Output the (x, y) coordinate of the center of the cell containing the given text.  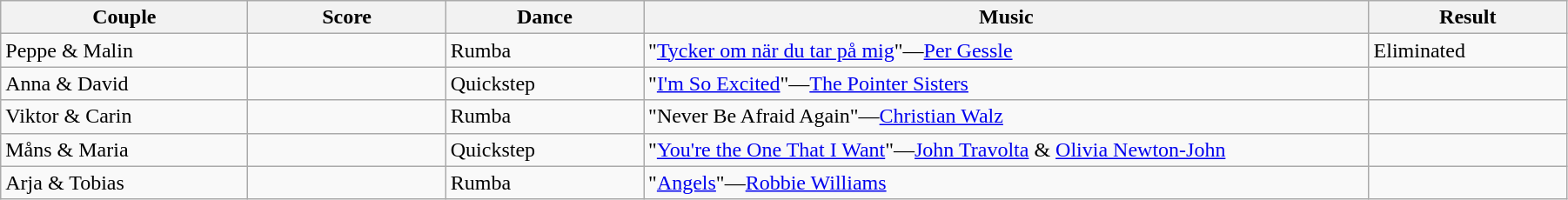
Arja & Tobias (124, 183)
Peppe & Malin (124, 50)
Anna & David (124, 83)
Score (346, 17)
"Never Be Afraid Again"—Christian Walz (1007, 117)
"Tycker om när du tar på mig"—Per Gessle (1007, 50)
Måns & Maria (124, 150)
Dance (545, 17)
"Angels"—Robbie Williams (1007, 183)
"You're the One That I Want"—John Travolta & Olivia Newton-John (1007, 150)
Music (1007, 17)
Viktor & Carin (124, 117)
Eliminated (1467, 50)
"I'm So Excited"—The Pointer Sisters (1007, 83)
Result (1467, 17)
Couple (124, 17)
